From the cell containing the given text, extract its center point as [X, Y] coordinate. 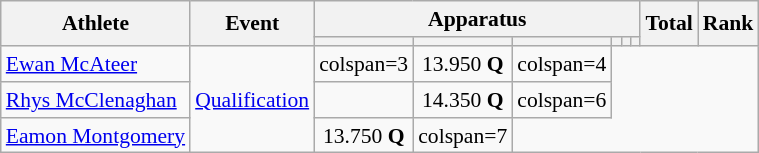
Qualification [252, 100]
14.350 Q [462, 100]
colspan=6 [562, 100]
Apparatus [477, 19]
Rank [728, 24]
Athlete [96, 24]
colspan=3 [364, 64]
Event [252, 24]
13.950 Q [462, 64]
Rhys McClenaghan [96, 100]
colspan=4 [562, 64]
Total [668, 24]
Ewan McAteer [96, 64]
